Identify which cell holds the provided text, then report its (x, y) central coordinate. 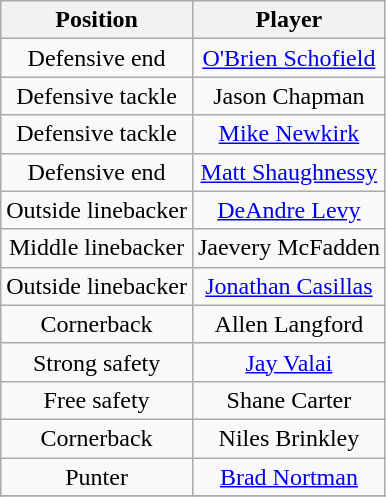
O'Brien Schofield (288, 58)
Jaevery McFadden (288, 248)
Free safety (97, 400)
Punter (97, 477)
Jay Valai (288, 362)
DeAndre Levy (288, 210)
Matt Shaughnessy (288, 172)
Strong safety (97, 362)
Middle linebacker (97, 248)
Allen Langford (288, 324)
Jonathan Casillas (288, 286)
Brad Nortman (288, 477)
Shane Carter (288, 400)
Position (97, 20)
Jason Chapman (288, 96)
Player (288, 20)
Niles Brinkley (288, 438)
Mike Newkirk (288, 134)
